Provide the (x, y) coordinate of the cell's center where the given text is located.  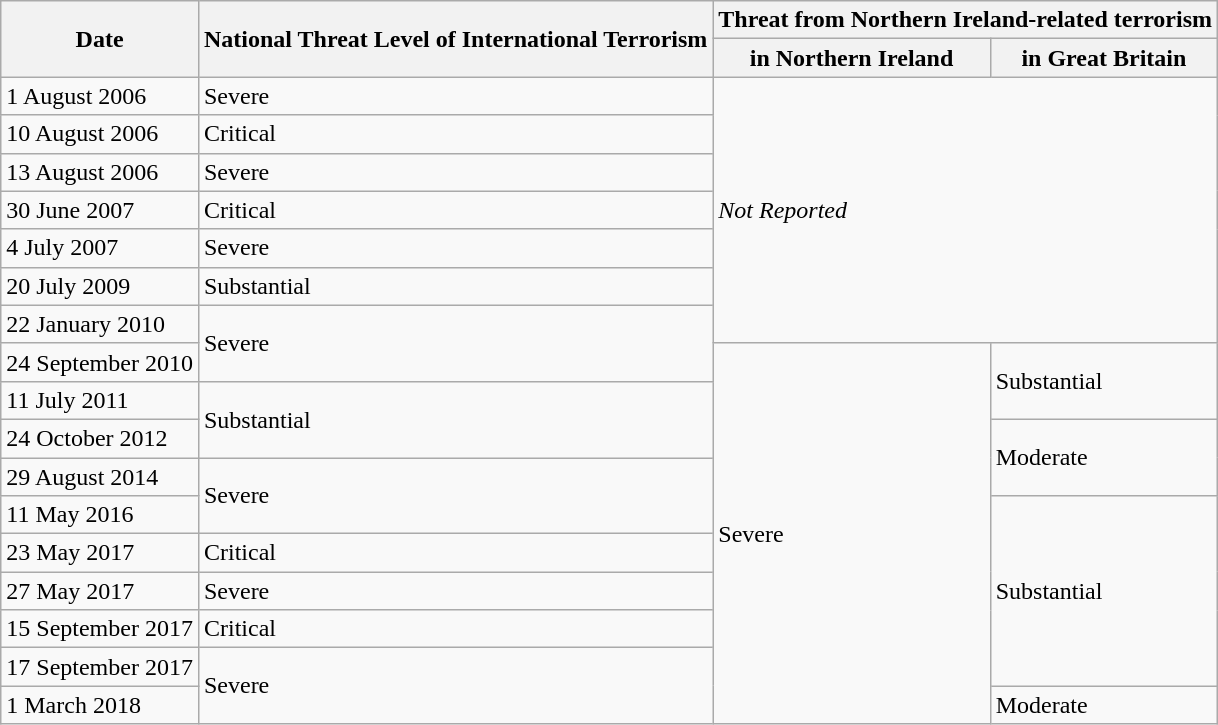
30 June 2007 (100, 210)
13 August 2006 (100, 172)
27 May 2017 (100, 591)
1 August 2006 (100, 96)
23 May 2017 (100, 553)
10 August 2006 (100, 134)
National Threat Level of International Terrorism (455, 39)
11 May 2016 (100, 515)
24 September 2010 (100, 362)
17 September 2017 (100, 667)
Date (100, 39)
29 August 2014 (100, 477)
24 October 2012 (100, 438)
4 July 2007 (100, 248)
15 September 2017 (100, 629)
22 January 2010 (100, 324)
in Northern Ireland (852, 58)
1 March 2018 (100, 705)
20 July 2009 (100, 286)
11 July 2011 (100, 400)
Not Reported (966, 210)
Threat from Northern Ireland-related terrorism (966, 20)
in Great Britain (1104, 58)
